Locate the cell with the specified text and output its [x, y] center coordinate. 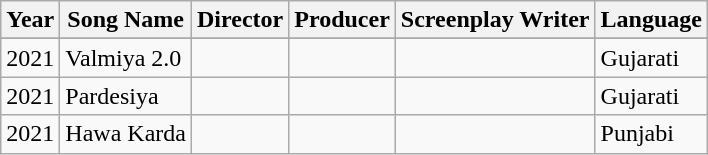
Punjabi [651, 134]
Valmiya 2.0 [126, 58]
Pardesiya [126, 96]
Song Name [126, 20]
Year [30, 20]
Hawa Karda [126, 134]
Producer [342, 20]
Director [240, 20]
Screenplay Writer [495, 20]
Language [651, 20]
